Provide the [X, Y] coordinate of the cell's center where the given text is located.  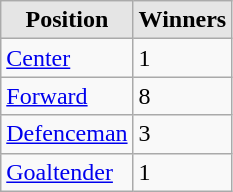
Winners [182, 20]
Forward [67, 96]
Position [67, 20]
3 [182, 134]
8 [182, 96]
Goaltender [67, 172]
Defenceman [67, 134]
Center [67, 58]
